Capture the cell that displays the provided text and extract its (x, y) central coordinate. 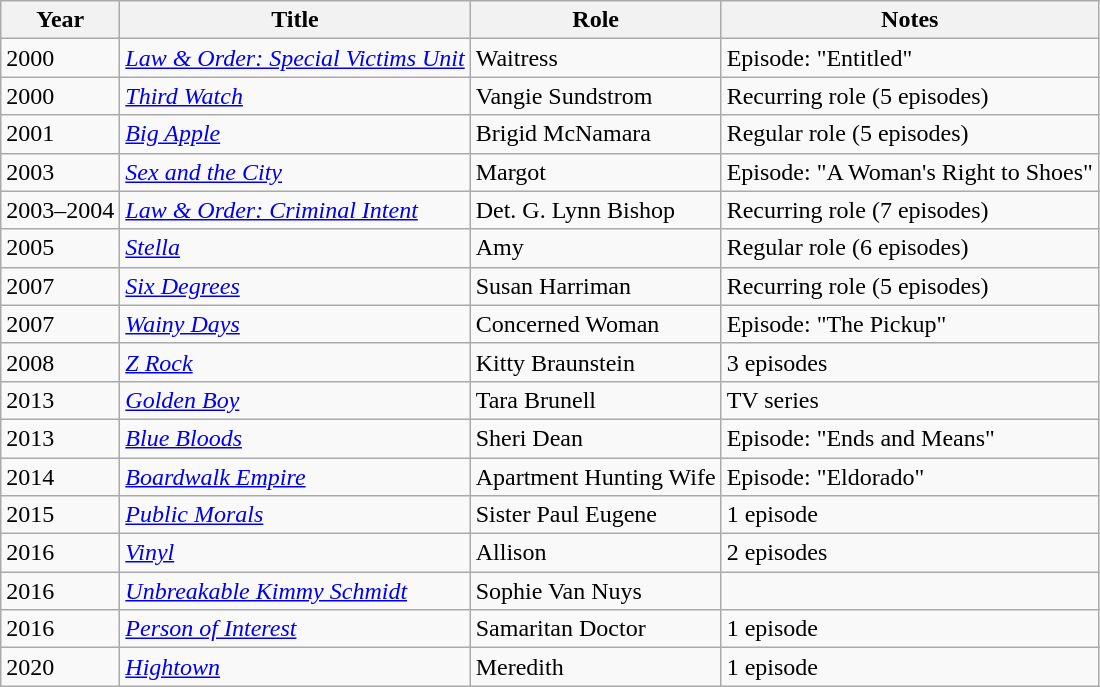
Hightown (295, 667)
Episode: "Eldorado" (910, 477)
3 episodes (910, 362)
2008 (60, 362)
2014 (60, 477)
Vangie Sundstrom (596, 96)
Sister Paul Eugene (596, 515)
Margot (596, 172)
Notes (910, 20)
Det. G. Lynn Bishop (596, 210)
2 episodes (910, 553)
2003–2004 (60, 210)
2003 (60, 172)
Regular role (5 episodes) (910, 134)
Brigid McNamara (596, 134)
Sex and the City (295, 172)
Samaritan Doctor (596, 629)
Big Apple (295, 134)
Allison (596, 553)
TV series (910, 400)
Year (60, 20)
Z Rock (295, 362)
Sheri Dean (596, 438)
2020 (60, 667)
Meredith (596, 667)
Episode: "Entitled" (910, 58)
Boardwalk Empire (295, 477)
Stella (295, 248)
2015 (60, 515)
Blue Bloods (295, 438)
Amy (596, 248)
Vinyl (295, 553)
Title (295, 20)
Tara Brunell (596, 400)
Public Morals (295, 515)
Person of Interest (295, 629)
Kitty Braunstein (596, 362)
Law & Order: Special Victims Unit (295, 58)
Sophie Van Nuys (596, 591)
Episode: "The Pickup" (910, 324)
Role (596, 20)
Unbreakable Kimmy Schmidt (295, 591)
Concerned Woman (596, 324)
Third Watch (295, 96)
Episode: "A Woman's Right to Shoes" (910, 172)
Wainy Days (295, 324)
2005 (60, 248)
Episode: "Ends and Means" (910, 438)
Regular role (6 episodes) (910, 248)
Apartment Hunting Wife (596, 477)
Susan Harriman (596, 286)
2001 (60, 134)
Golden Boy (295, 400)
Waitress (596, 58)
Law & Order: Criminal Intent (295, 210)
Six Degrees (295, 286)
Recurring role (7 episodes) (910, 210)
